Locate the cell with the specified text and output its [x, y] center coordinate. 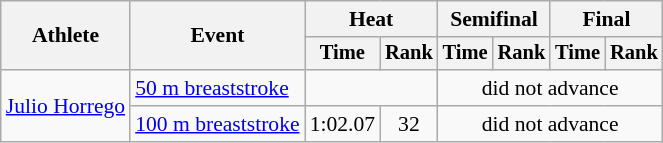
Julio Horrego [66, 106]
Athlete [66, 36]
Final [606, 19]
Semifinal [494, 19]
32 [409, 124]
50 m breaststroke [217, 88]
Event [217, 36]
Heat [372, 19]
1:02.07 [342, 124]
100 m breaststroke [217, 124]
